Detect which cell encompasses the target text, then output its (X, Y) center coordinate. 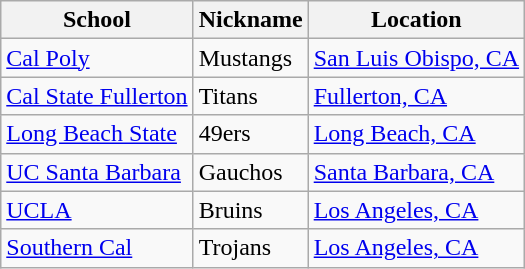
Mustangs (250, 58)
Southern Cal (97, 248)
49ers (250, 134)
Long Beach, CA (416, 134)
Titans (250, 96)
Cal Poly (97, 58)
UC Santa Barbara (97, 172)
Fullerton, CA (416, 96)
Location (416, 20)
Nickname (250, 20)
School (97, 20)
Long Beach State (97, 134)
Gauchos (250, 172)
Cal State Fullerton (97, 96)
Santa Barbara, CA (416, 172)
Bruins (250, 210)
UCLA (97, 210)
San Luis Obispo, CA (416, 58)
Trojans (250, 248)
